Return the [X, Y] coordinate for the center point of the cell that contains the specified text.  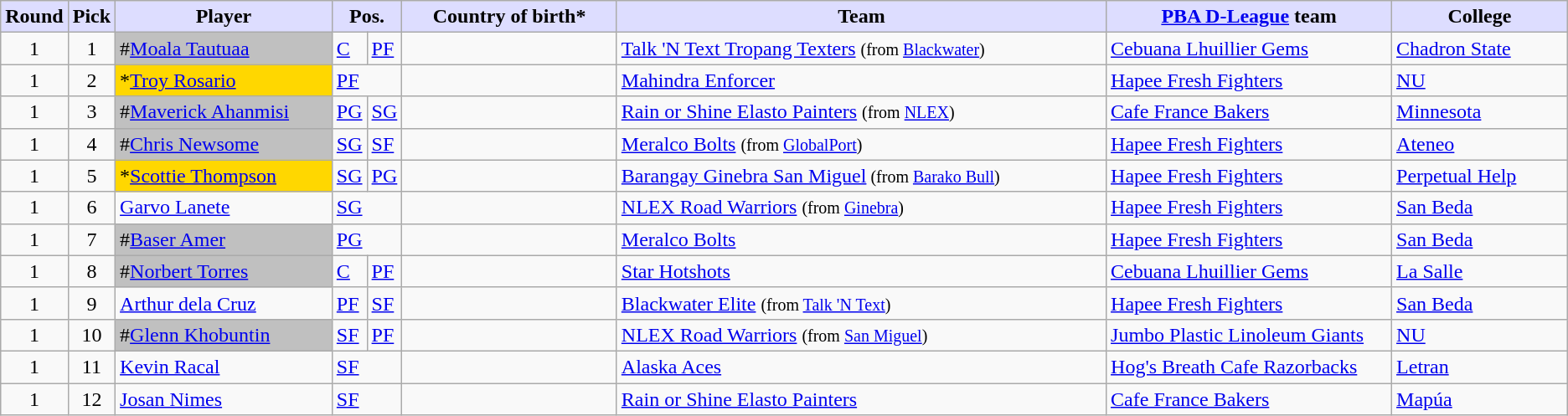
NLEX Road Warriors (from San Miguel) [861, 335]
Country of birth* [509, 17]
*Troy Rosario [224, 80]
NLEX Road Warriors (from Ginebra) [861, 208]
#Baser Amer [224, 239]
Star Hotshots [861, 271]
3 [91, 112]
10 [91, 335]
La Salle [1480, 271]
Barangay Ginebra San Miguel (from Barako Bull) [861, 176]
Letran [1480, 367]
Talk 'N Text Tropang Texters (from Blackwater) [861, 49]
#Chris Newsome [224, 144]
Minnesota [1480, 112]
Josan Nimes [224, 399]
Arthur dela Cruz [224, 303]
Pick [91, 17]
Pos. [367, 17]
Meralco Bolts [861, 239]
9 [91, 303]
Meralco Bolts (from GlobalPort) [861, 144]
Mapúa [1480, 399]
College [1480, 17]
4 [91, 144]
Rain or Shine Elasto Painters (from NLEX) [861, 112]
Kevin Racal [224, 367]
11 [91, 367]
Blackwater Elite (from Talk 'N Text) [861, 303]
#Glenn Khobuntin [224, 335]
PBA D-League team [1250, 17]
6 [91, 208]
Garvo Lanete [224, 208]
2 [91, 80]
Hog's Breath Cafe Razorbacks [1250, 367]
Rain or Shine Elasto Painters [861, 399]
8 [91, 271]
7 [91, 239]
Perpetual Help [1480, 176]
Jumbo Plastic Linoleum Giants [1250, 335]
#Norbert Torres [224, 271]
Ateneo [1480, 144]
5 [91, 176]
Mahindra Enforcer [861, 80]
12 [91, 399]
Chadron State [1480, 49]
#Maverick Ahanmisi [224, 112]
Alaska Aces [861, 367]
Player [224, 17]
#Moala Tautuaa [224, 49]
*Scottie Thompson [224, 176]
Round [34, 17]
Team [861, 17]
